Output the [X, Y] coordinate of the center of the cell containing the given text.  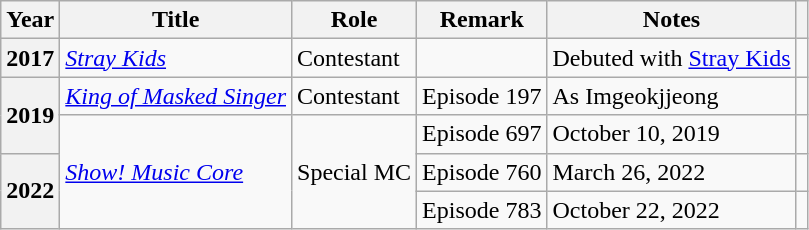
Remark [482, 20]
Stray Kids [176, 58]
Episode 760 [482, 172]
As Imgeokjjeong [672, 96]
2019 [30, 115]
Notes [672, 20]
Year [30, 20]
Episode 783 [482, 210]
Special MC [354, 172]
King of Masked Singer [176, 96]
October 22, 2022 [672, 210]
Episode 197 [482, 96]
Show! Music Core [176, 172]
2022 [30, 191]
Debuted with Stray Kids [672, 58]
Title [176, 20]
Role [354, 20]
October 10, 2019 [672, 134]
2017 [30, 58]
Episode 697 [482, 134]
March 26, 2022 [672, 172]
